Return the [X, Y] coordinate for the center point of the cell that contains the specified text.  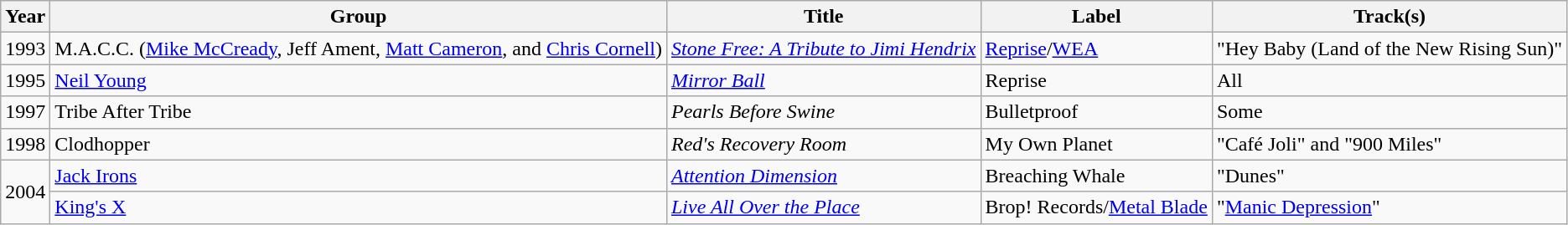
"Dunes" [1389, 176]
1995 [25, 80]
Pearls Before Swine [823, 112]
King's X [359, 207]
Live All Over the Place [823, 207]
Breaching Whale [1096, 176]
2004 [25, 192]
Label [1096, 17]
Brop! Records/Metal Blade [1096, 207]
1993 [25, 49]
Tribe After Tribe [359, 112]
Attention Dimension [823, 176]
My Own Planet [1096, 144]
"Café Joli" and "900 Miles" [1389, 144]
Reprise/WEA [1096, 49]
Stone Free: A Tribute to Jimi Hendrix [823, 49]
M.A.C.C. (Mike McCready, Jeff Ament, Matt Cameron, and Chris Cornell) [359, 49]
Reprise [1096, 80]
Group [359, 17]
Mirror Ball [823, 80]
"Hey Baby (Land of the New Rising Sun)" [1389, 49]
Title [823, 17]
Neil Young [359, 80]
Red's Recovery Room [823, 144]
Jack Irons [359, 176]
Clodhopper [359, 144]
Year [25, 17]
"Manic Depression" [1389, 207]
Some [1389, 112]
All [1389, 80]
Track(s) [1389, 17]
1998 [25, 144]
1997 [25, 112]
Bulletproof [1096, 112]
